Pinpoint the cell where the given text exists, returning its [x, y] midpoint coordinate. 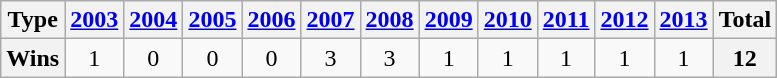
2009 [448, 20]
Type [33, 20]
2013 [684, 20]
2006 [272, 20]
2007 [330, 20]
2010 [508, 20]
2005 [212, 20]
Total [745, 20]
2008 [390, 20]
2011 [566, 20]
2003 [94, 20]
12 [745, 58]
Wins [33, 58]
2004 [154, 20]
2012 [624, 20]
